For the text-containing cell, return its midpoint in (X, Y) coordinate format. 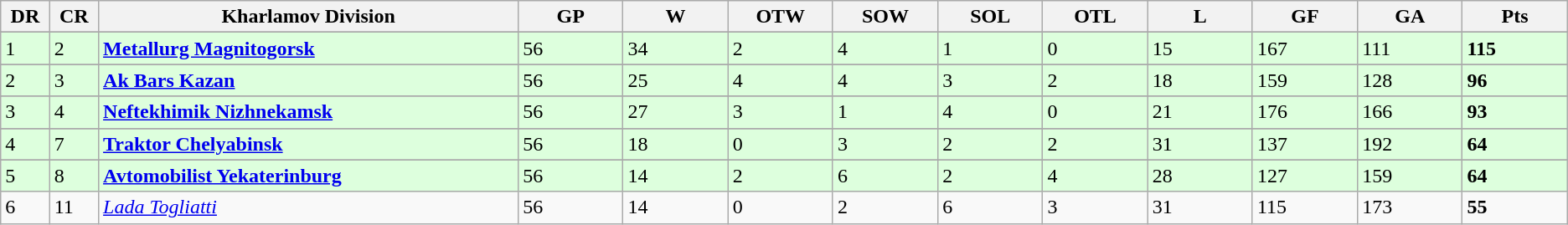
21 (1199, 112)
28 (1199, 176)
GF (1305, 17)
Neftekhimik Nizhnekamsk (308, 112)
DR (25, 17)
Metallurg Magnitogorsk (308, 49)
5 (25, 176)
L (1199, 17)
166 (1411, 112)
8 (74, 176)
192 (1411, 144)
127 (1305, 176)
111 (1411, 49)
11 (74, 207)
93 (1514, 112)
GP (571, 17)
Kharlamov Division (308, 17)
137 (1305, 144)
OTW (781, 17)
Pts (1514, 17)
96 (1514, 80)
128 (1411, 80)
SOW (885, 17)
Lada Togliatti (308, 207)
27 (675, 112)
W (675, 17)
OTL (1096, 17)
Avtomobilist Yekaterinburg (308, 176)
55 (1514, 207)
34 (675, 49)
GA (1411, 17)
15 (1199, 49)
7 (74, 144)
Traktor Chelyabinsk (308, 144)
SOL (990, 17)
173 (1411, 207)
25 (675, 80)
CR (74, 17)
167 (1305, 49)
Ak Bars Kazan (308, 80)
176 (1305, 112)
